Extract the (x, y) coordinate from the center of the cell holding the provided text.  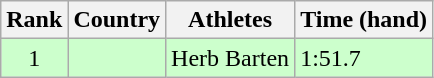
Herb Barten (230, 58)
Time (hand) (364, 20)
Athletes (230, 20)
Country (117, 20)
1:51.7 (364, 58)
1 (34, 58)
Rank (34, 20)
